Return the [X, Y] coordinate for the center point of the cell that contains the specified text.  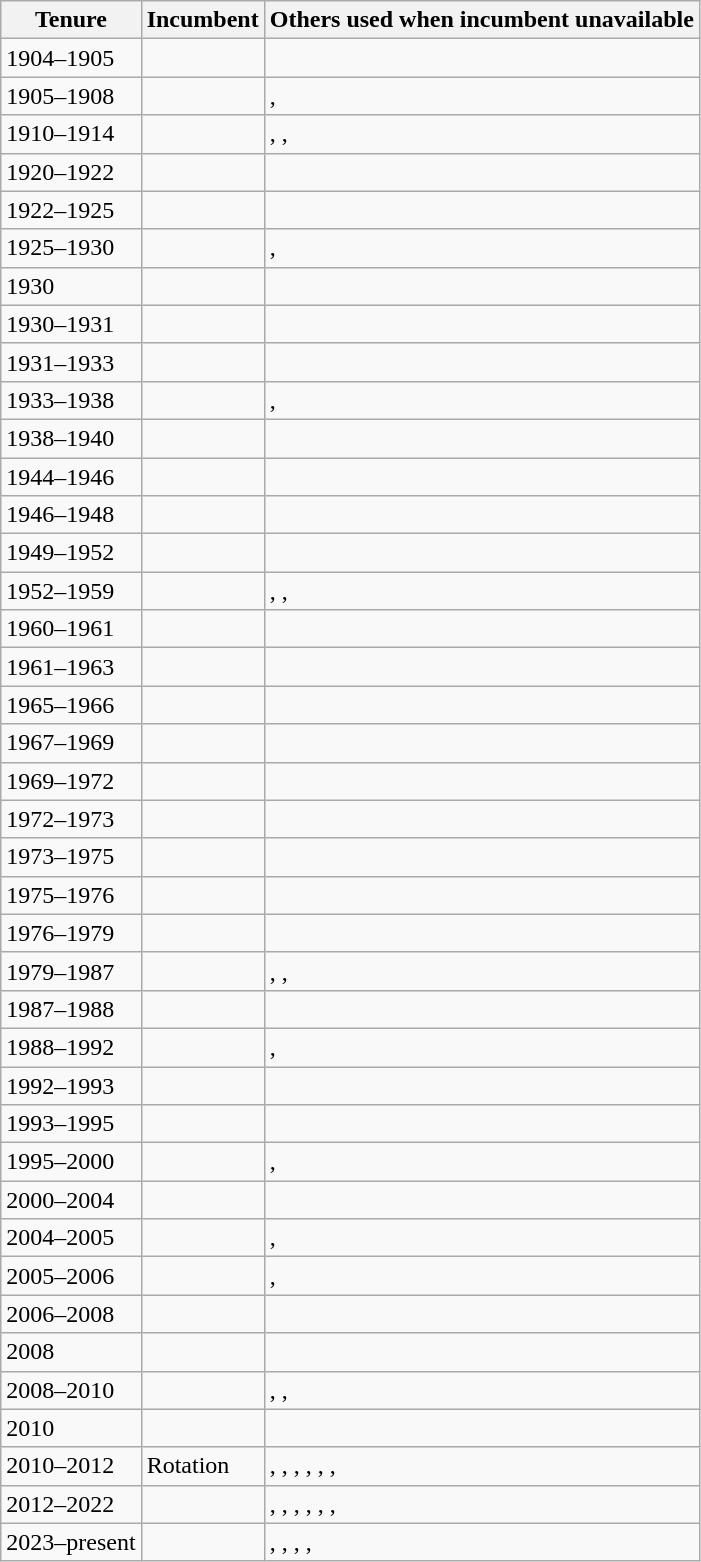
2004–2005 [71, 1238]
1988–1992 [71, 1047]
2008 [71, 1352]
1930–1931 [71, 324]
1975–1976 [71, 895]
1993–1995 [71, 1124]
2006–2008 [71, 1314]
Tenure [71, 20]
1973–1975 [71, 857]
2008–2010 [71, 1390]
1930 [71, 286]
Others used when incumbent unavailable [482, 20]
1976–1979 [71, 933]
2010 [71, 1428]
1987–1988 [71, 1009]
1967–1969 [71, 743]
1922–1925 [71, 210]
1965–1966 [71, 705]
Rotation [202, 1466]
1946–1948 [71, 515]
1995–2000 [71, 1162]
2005–2006 [71, 1276]
2010–2012 [71, 1466]
1925–1930 [71, 248]
1952–1959 [71, 591]
1992–1993 [71, 1085]
1920–1922 [71, 172]
1910–1914 [71, 134]
1960–1961 [71, 629]
1904–1905 [71, 58]
1938–1940 [71, 438]
Incumbent [202, 20]
1944–1946 [71, 477]
1931–1933 [71, 362]
1979–1987 [71, 971]
1949–1952 [71, 553]
1933–1938 [71, 400]
, , , , [482, 1542]
1905–1908 [71, 96]
2000–2004 [71, 1200]
1969–1972 [71, 781]
1961–1963 [71, 667]
2012–2022 [71, 1504]
1972–1973 [71, 819]
2023–present [71, 1542]
